Pinpoint the cell where the given text exists, returning its (X, Y) midpoint coordinate. 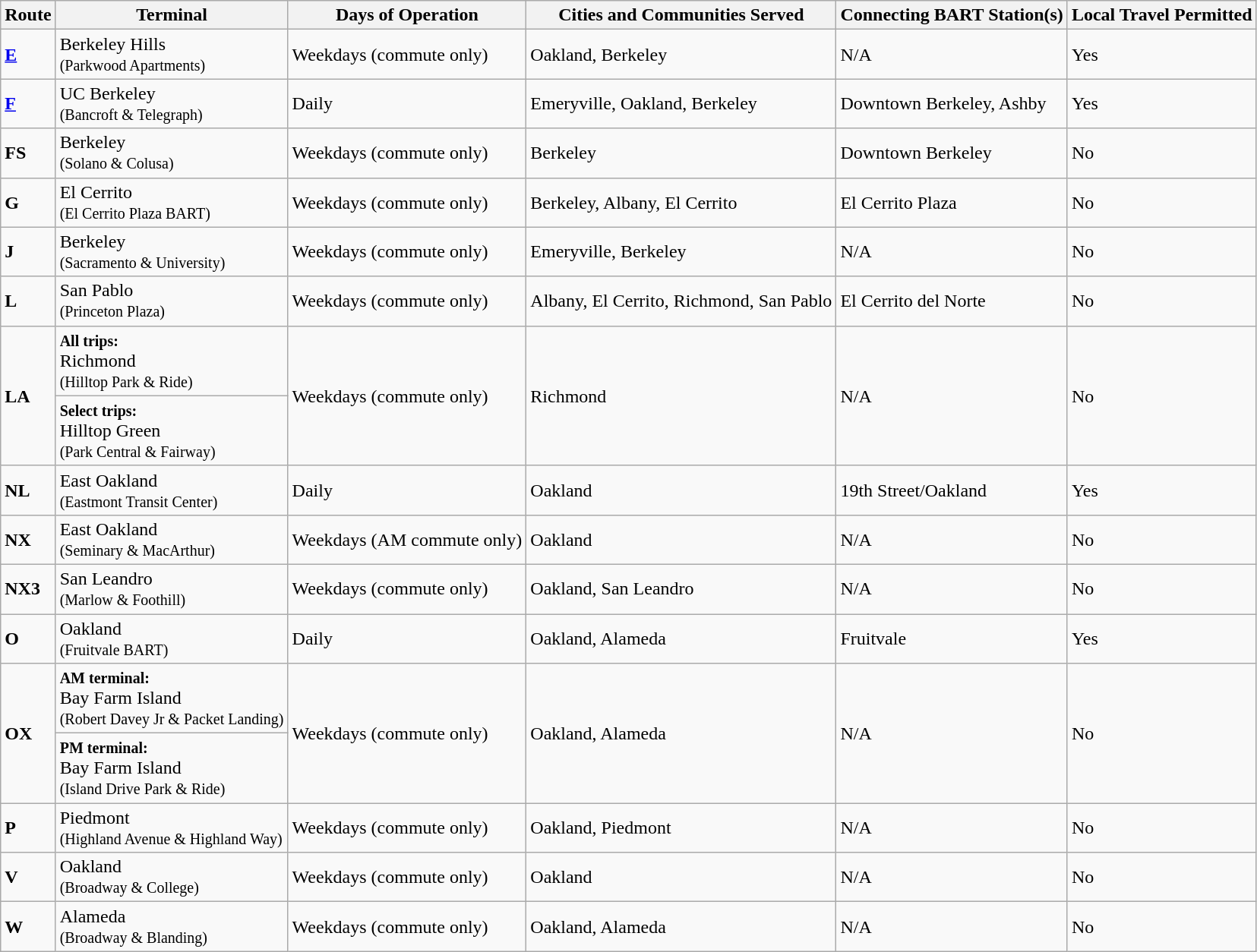
J (28, 252)
Berkeley (681, 153)
Albany, El Cerrito, Richmond, San Pablo (681, 301)
El Cerrito Plaza (952, 202)
19th Street/Oakland (952, 490)
FS (28, 153)
East Oakland(Seminary & MacArthur) (172, 539)
El Cerrito del Norte (952, 301)
Alameda(Broadway & Blanding) (172, 926)
San Pablo(Princeton Plaza) (172, 301)
NL (28, 490)
Berkeley, Albany, El Cerrito (681, 202)
Berkeley Hills(Parkwood Apartments) (172, 55)
F (28, 103)
Local Travel Permitted (1162, 15)
Oakland, Piedmont (681, 827)
PM terminal:Bay Farm Island(Island Drive Park & Ride) (172, 768)
OX (28, 733)
Emeryville, Berkeley (681, 252)
Fruitvale (952, 638)
NX (28, 539)
LA (28, 396)
O (28, 638)
E (28, 55)
Oakland(Fruitvale BART) (172, 638)
Richmond (681, 396)
W (28, 926)
East Oakland(Eastmont Transit Center) (172, 490)
Route (28, 15)
Terminal (172, 15)
El Cerrito(El Cerrito Plaza BART) (172, 202)
Emeryville, Oakland, Berkeley (681, 103)
Berkeley(Sacramento & University) (172, 252)
Berkeley(Solano & Colusa) (172, 153)
Days of Operation (407, 15)
All trips:Richmond(Hilltop Park & Ride) (172, 361)
Oakland, San Leandro (681, 589)
UC Berkeley(Bancroft & Telegraph) (172, 103)
Downtown Berkeley (952, 153)
L (28, 301)
Select trips:Hilltop Green(Park Central & Fairway) (172, 430)
Cities and Communities Served (681, 15)
AM terminal:Bay Farm Island(Robert Davey Jr & Packet Landing) (172, 698)
P (28, 827)
Piedmont(Highland Avenue & Highland Way) (172, 827)
Oakland, Berkeley (681, 55)
NX3 (28, 589)
San Leandro(Marlow & Foothill) (172, 589)
Downtown Berkeley, Ashby (952, 103)
Oakland(Broadway & College) (172, 878)
G (28, 202)
Connecting BART Station(s) (952, 15)
Weekdays (AM commute only) (407, 539)
V (28, 878)
